Return (X, Y) of the center of cell containing provided text 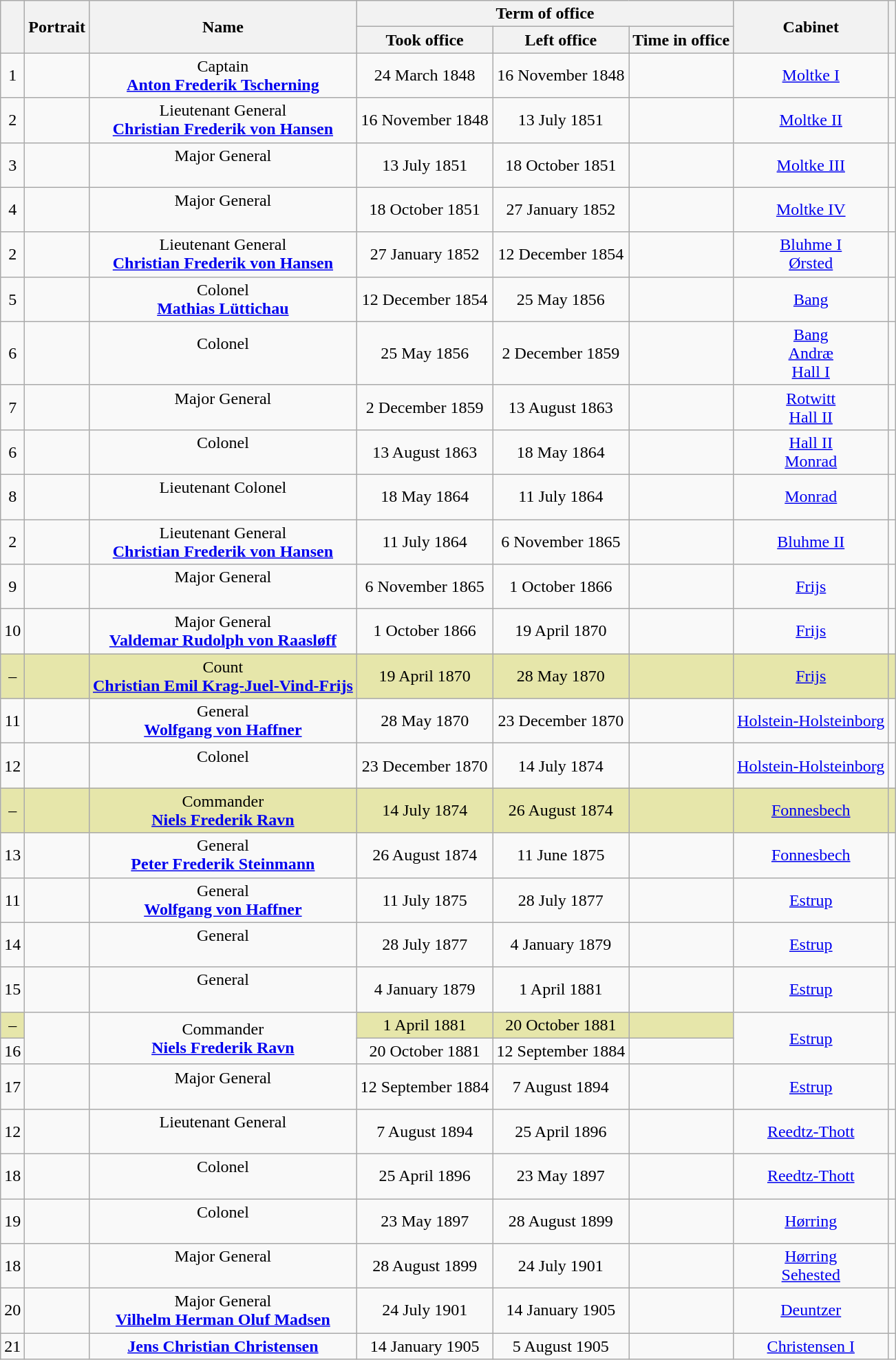
3 (12, 165)
Moltke IV (811, 209)
5 August 1905 (561, 1346)
Deuntzer (811, 1310)
24 March 1848 (425, 76)
ColonelMathias Lüttichau (223, 299)
11 July 1875 (425, 900)
Christensen I (811, 1346)
BangAndræHall I (811, 353)
11 June 1875 (561, 855)
Bluhme II (811, 541)
Major GeneralValdemar Rudolph von Raasløff (223, 632)
19 (12, 1221)
Portrait (57, 27)
1 (12, 76)
Term of office (545, 14)
CaptainAnton Frederik Tscherning (223, 76)
17 (12, 1086)
CountChristian Emil Krag-Juel-Vind-Frijs (223, 676)
8 (12, 497)
Lieutenant General (223, 1131)
RotwittHall II (811, 407)
GeneralPeter Frederik Steinmann (223, 855)
Time in office (681, 40)
Name (223, 27)
Moltke II (811, 120)
Hørring (811, 1221)
HørringSehested (811, 1266)
Moltke I (811, 76)
Bang (811, 299)
4 (12, 209)
Monrad (811, 497)
14 (12, 944)
Took office (425, 40)
9 (12, 586)
Moltke III (811, 165)
Bluhme IØrsted (811, 255)
Major GeneralVilhelm Herman Oluf Madsen (223, 1310)
Lieutenant Colonel (223, 497)
21 (12, 1346)
10 (12, 632)
5 (12, 299)
16 (12, 1051)
7 (12, 407)
15 (12, 990)
Jens Christian Christensen (223, 1346)
13 (12, 855)
Cabinet (811, 27)
Left office (561, 40)
20 (12, 1310)
Hall IIMonrad (811, 451)
